Extract the (X, Y) coordinate from the center of the cell holding the provided text.  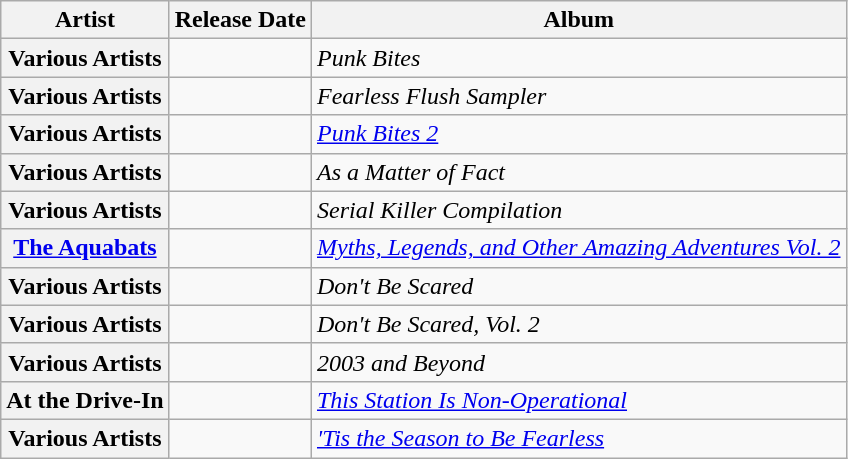
Punk Bites 2 (578, 134)
Release Date (240, 20)
The Aquabats (85, 248)
'Tis the Season to Be Fearless (578, 438)
Fearless Flush Sampler (578, 96)
Don't Be Scared (578, 286)
Myths, Legends, and Other Amazing Adventures Vol. 2 (578, 248)
Serial Killer Compilation (578, 210)
At the Drive-In (85, 400)
As a Matter of Fact (578, 172)
Album (578, 20)
Punk Bites (578, 58)
Artist (85, 20)
This Station Is Non-Operational (578, 400)
2003 and Beyond (578, 362)
Don't Be Scared, Vol. 2 (578, 324)
